Extract the [x, y] coordinate from the center of the cell holding the provided text.  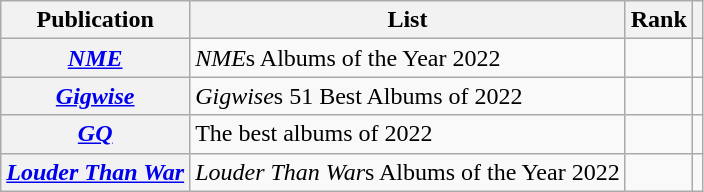
Publication [96, 20]
NME [96, 58]
List [408, 20]
NMEs Albums of the Year 2022 [408, 58]
Gigwise [96, 96]
Rank [658, 20]
Louder Than War [96, 172]
The best albums of 2022 [408, 134]
Gigwises 51 Best Albums of 2022 [408, 96]
Louder Than Wars Albums of the Year 2022 [408, 172]
GQ [96, 134]
